Output the [X, Y] coordinate of the center of the cell containing the given text.  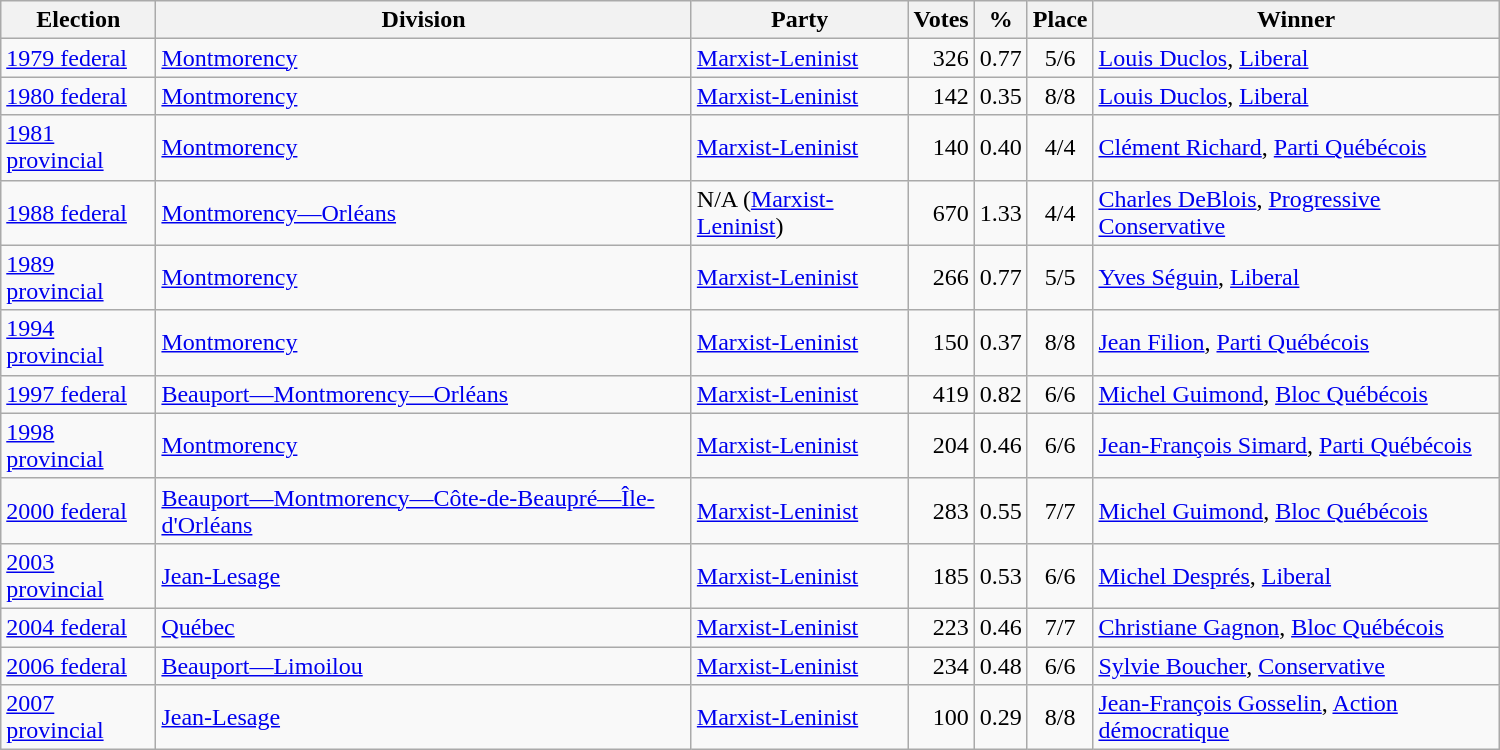
2004 federal [78, 627]
Jean-François Simard, Parti Québécois [1296, 446]
0.40 [1000, 148]
0.29 [1000, 718]
Jean-François Gosselin, Action démocratique [1296, 718]
1989 provincial [78, 278]
Sylvie Boucher, Conservative [1296, 665]
Michel Després, Liberal [1296, 576]
0.55 [1000, 510]
Election [78, 20]
1981 provincial [78, 148]
1997 federal [78, 394]
1980 federal [78, 96]
Place [1060, 20]
Yves Séguin, Liberal [1296, 278]
5/6 [1060, 58]
1.33 [1000, 212]
2007 provincial [78, 718]
Christiane Gagnon, Bloc Québécois [1296, 627]
Party [800, 20]
140 [941, 148]
223 [941, 627]
100 [941, 718]
0.48 [1000, 665]
Montmorency—Orléans [424, 212]
670 [941, 212]
2006 federal [78, 665]
1998 provincial [78, 446]
N/A (Marxist-Leninist) [800, 212]
2000 federal [78, 510]
0.37 [1000, 342]
Québec [424, 627]
204 [941, 446]
150 [941, 342]
185 [941, 576]
Beauport—Limoilou [424, 665]
326 [941, 58]
Jean Filion, Parti Québécois [1296, 342]
0.35 [1000, 96]
Winner [1296, 20]
Votes [941, 20]
1994 provincial [78, 342]
266 [941, 278]
142 [941, 96]
0.82 [1000, 394]
0.53 [1000, 576]
1988 federal [78, 212]
Beauport—Montmorency—Orléans [424, 394]
Division [424, 20]
1979 federal [78, 58]
234 [941, 665]
419 [941, 394]
Clément Richard, Parti Québécois [1296, 148]
Beauport—Montmorency—Côte-de-Beaupré—Île-d'Orléans [424, 510]
283 [941, 510]
Charles DeBlois, Progressive Conservative [1296, 212]
% [1000, 20]
5/5 [1060, 278]
2003 provincial [78, 576]
